Output the (x, y) coordinate of the center of the cell containing the given text.  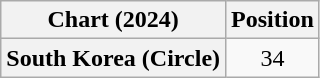
Position (273, 20)
Chart (2024) (114, 20)
34 (273, 58)
South Korea (Circle) (114, 58)
